Capture the cell that displays the provided text and extract its [x, y] central coordinate. 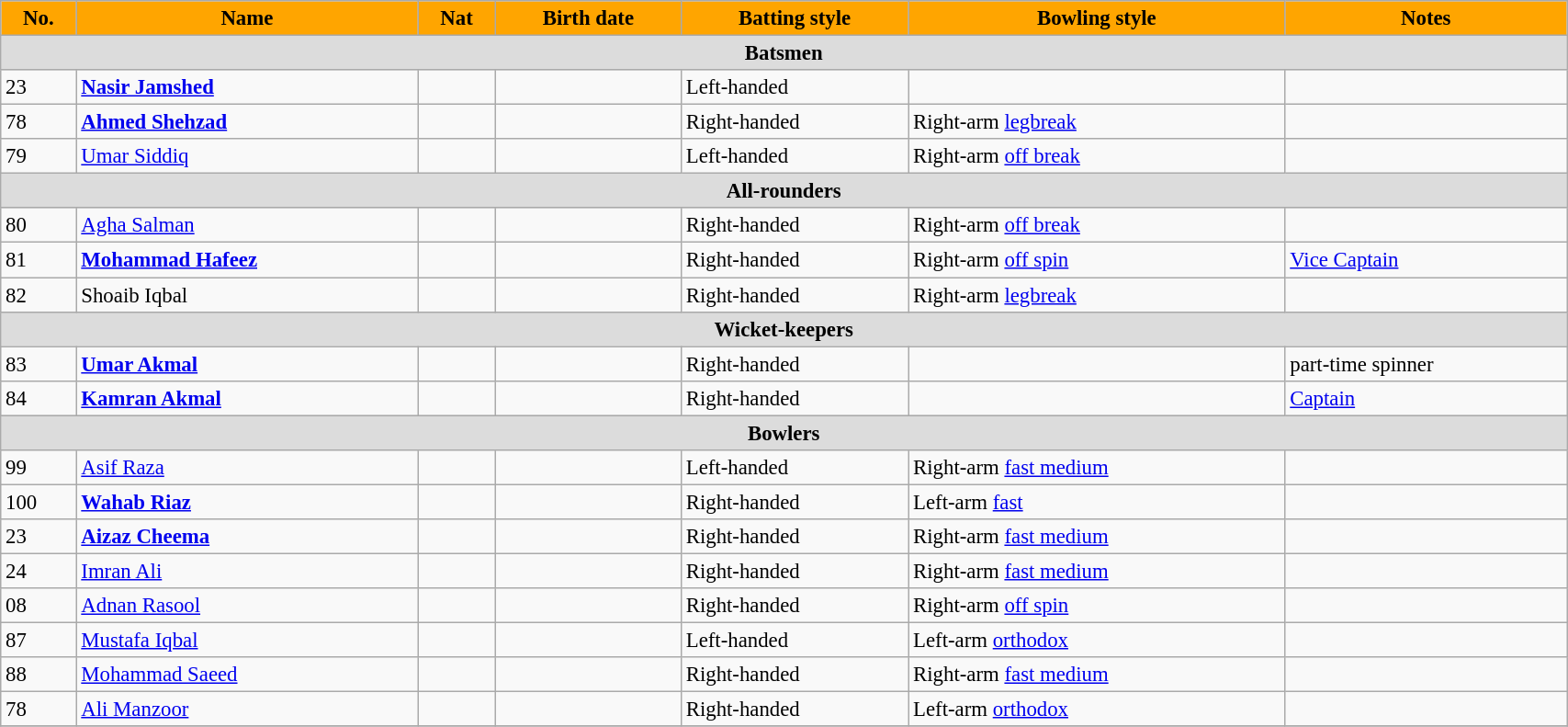
Umar Akmal [247, 364]
Asif Raza [247, 468]
79 [39, 156]
Bowling style [1097, 18]
Aizaz Cheema [247, 537]
Name [247, 18]
Umar Siddiq [247, 156]
24 [39, 571]
Vice Captain [1426, 260]
Batsmen [784, 53]
Wahab Riaz [247, 502]
Nasir Jamshed [247, 87]
Bowlers [784, 433]
Ali Manzoor [247, 710]
80 [39, 225]
Kamran Akmal [247, 398]
88 [39, 675]
08 [39, 606]
part-time spinner [1426, 364]
Captain [1426, 398]
Mohammad Saeed [247, 675]
83 [39, 364]
Mustafa Iqbal [247, 641]
81 [39, 260]
Left-arm fast [1097, 502]
Shoaib Iqbal [247, 295]
Agha Salman [247, 225]
Birth date [588, 18]
Nat [457, 18]
87 [39, 641]
82 [39, 295]
All-rounders [784, 191]
No. [39, 18]
Imran Ali [247, 571]
99 [39, 468]
Ahmed Shehzad [247, 122]
Notes [1426, 18]
84 [39, 398]
Adnan Rasool [247, 606]
Wicket-keepers [784, 329]
Batting style [794, 18]
100 [39, 502]
Mohammad Hafeez [247, 260]
